Output the [X, Y] coordinate of the center of the cell containing the given text.  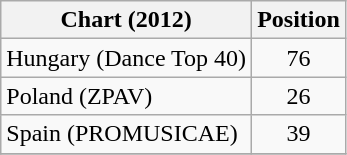
39 [299, 134]
76 [299, 58]
Poland (ZPAV) [126, 96]
Spain (PROMUSICAE) [126, 134]
Hungary (Dance Top 40) [126, 58]
Position [299, 20]
26 [299, 96]
Chart (2012) [126, 20]
